Provide the [X, Y] coordinate of the cell's center where the given text is located.  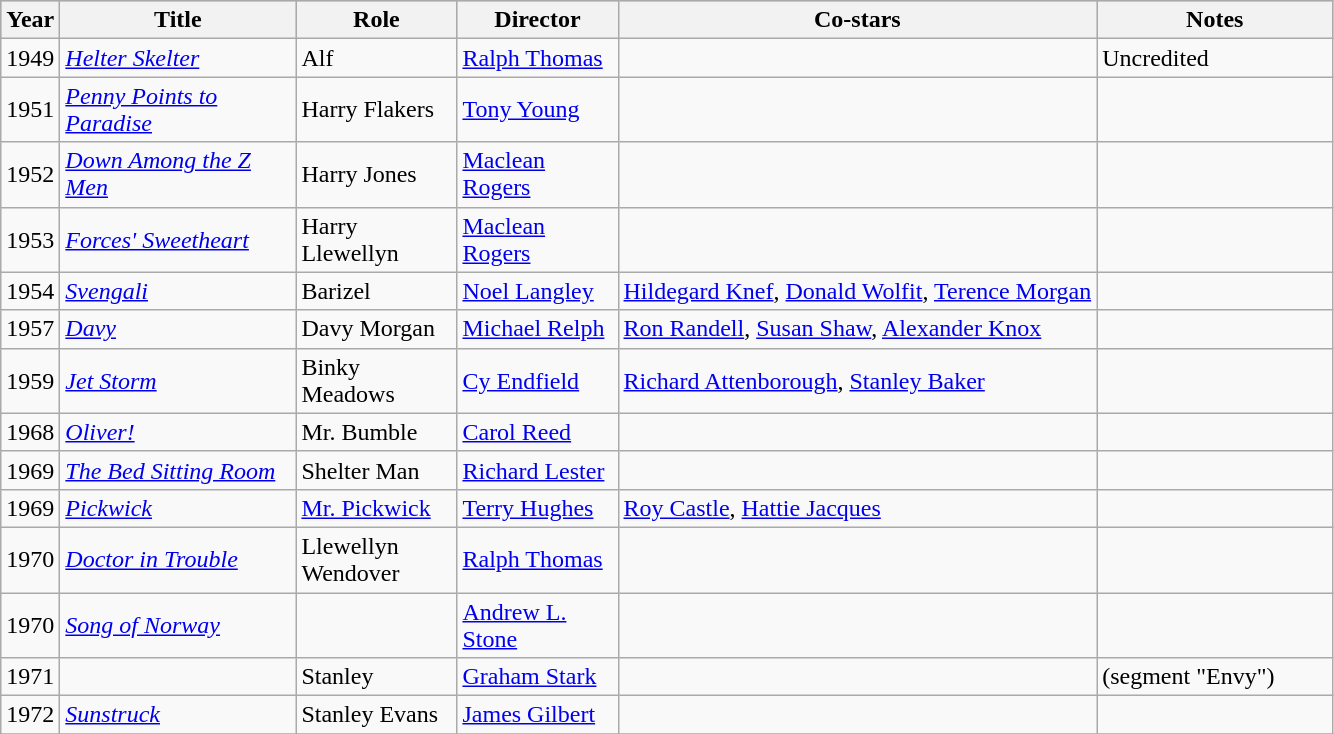
Shelter Man [376, 470]
Roy Castle, Hattie Jacques [858, 508]
Stanley [376, 677]
Harry Jones [376, 174]
Tony Young [538, 110]
Down Among the Z Men [178, 174]
Co-stars [858, 20]
Hildegard Knef, Donald Wolfit, Terence Morgan [858, 291]
Oliver! [178, 432]
Ron Randell, Susan Shaw, Alexander Knox [858, 329]
1968 [30, 432]
The Bed Sitting Room [178, 470]
Cy Endfield [538, 380]
1949 [30, 58]
Year [30, 20]
Jet Storm [178, 380]
1954 [30, 291]
Llewellyn Wendover [376, 560]
Mr. Pickwick [376, 508]
Doctor in Trouble [178, 560]
Alf [376, 58]
1972 [30, 715]
Noel Langley [538, 291]
Carol Reed [538, 432]
Penny Points to Paradise [178, 110]
Andrew L. Stone [538, 624]
Notes [1215, 20]
James Gilbert [538, 715]
Richard Lester [538, 470]
Svengali [178, 291]
Barizel [376, 291]
Harry Llewellyn [376, 240]
Song of Norway [178, 624]
1952 [30, 174]
1951 [30, 110]
1971 [30, 677]
Director [538, 20]
Graham Stark [538, 677]
Binky Meadows [376, 380]
(segment "Envy") [1215, 677]
Mr. Bumble [376, 432]
1957 [30, 329]
Title [178, 20]
Terry Hughes [538, 508]
Role [376, 20]
Stanley Evans [376, 715]
Davy [178, 329]
1959 [30, 380]
1953 [30, 240]
Uncredited [1215, 58]
Michael Relph [538, 329]
Sunstruck [178, 715]
Richard Attenborough, Stanley Baker [858, 380]
Pickwick [178, 508]
Forces' Sweetheart [178, 240]
Helter Skelter [178, 58]
Harry Flakers [376, 110]
Davy Morgan [376, 329]
